Detect which cell encompasses the target text, then output its (X, Y) center coordinate. 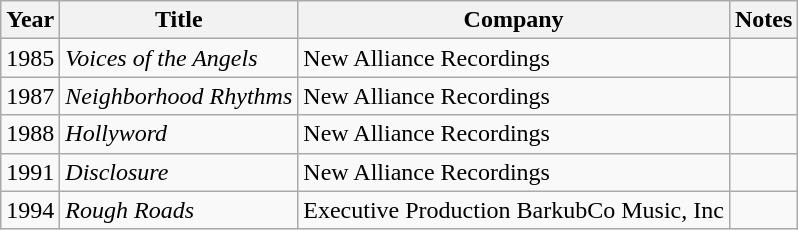
Hollyword (179, 134)
1994 (30, 210)
1988 (30, 134)
Voices of the Angels (179, 58)
Executive Production BarkubCo Music, Inc (514, 210)
1985 (30, 58)
Company (514, 20)
Title (179, 20)
Notes (763, 20)
Year (30, 20)
Disclosure (179, 172)
1991 (30, 172)
Neighborhood Rhythms (179, 96)
Rough Roads (179, 210)
1987 (30, 96)
